Output the (X, Y) coordinate of the center of the cell containing the given text.  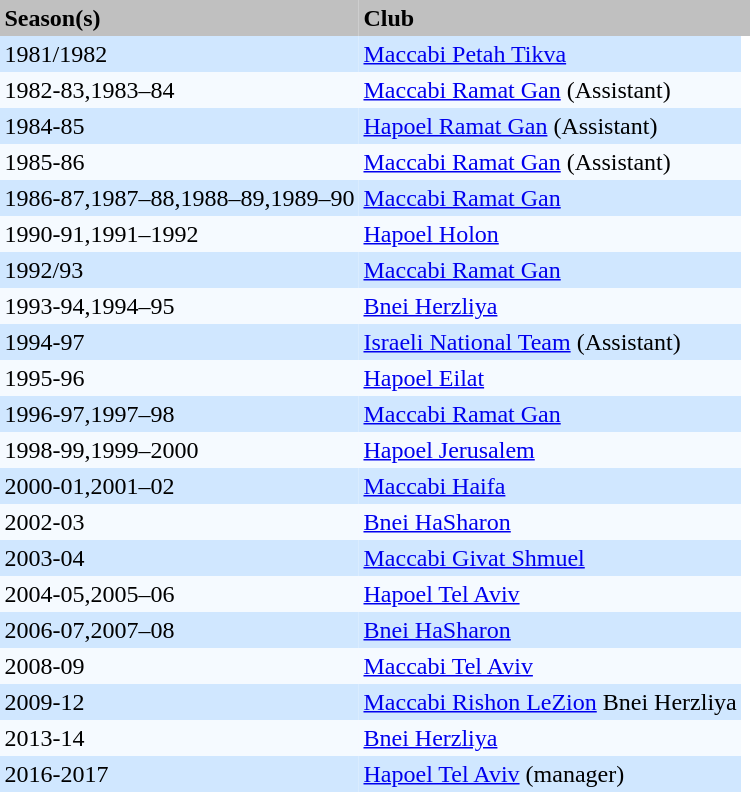
Maccabi Haifa (550, 486)
Hapoel Tel Aviv (550, 594)
Season(s) (180, 18)
1990-91,1991–1992 (180, 234)
2016-2017 (180, 774)
Maccabi Tel Aviv (550, 666)
Maccabi Rishon LeZion Bnei Herzliya (550, 702)
1994-97 (180, 342)
2009-12 (180, 702)
Maccabi Petah Tikva (550, 54)
Hapoel Ramat Gan (Assistant) (550, 126)
1998-99,1999–2000 (180, 450)
1992/93 (180, 270)
Club (550, 18)
Hapoel Eilat (550, 378)
Israeli National Team (Assistant) (550, 342)
Hapoel Holon (550, 234)
2000-01,2001–02 (180, 486)
2008-09 (180, 666)
2006-07,2007–08 (180, 630)
2004-05,2005–06 (180, 594)
1995-96 (180, 378)
1982-83,1983–84 (180, 90)
1985-86 (180, 162)
Hapoel Jerusalem (550, 450)
Maccabi Givat Shmuel (550, 558)
2013-14 (180, 738)
1981/1982 (180, 54)
1993-94,1994–95 (180, 306)
2002-03 (180, 522)
1984-85 (180, 126)
1986-87,1987–88,1988–89,1989–90 (180, 198)
2003-04 (180, 558)
Hapoel Tel Aviv (manager) (550, 774)
1996-97,1997–98 (180, 414)
